Scan for the cell matching the given text and deliver its [X, Y] coordinate at center. 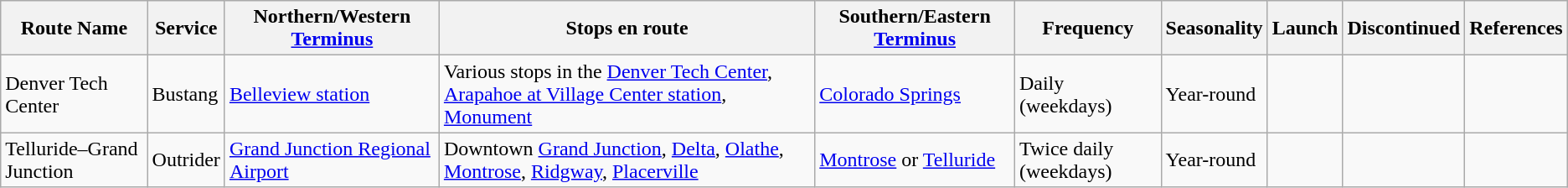
Montrose or Telluride [915, 159]
Telluride–Grand Junction [74, 159]
Daily (weekdays) [1087, 94]
Northern/Western Terminus [332, 29]
Launch [1305, 29]
Denver Tech Center [74, 94]
Downtown Grand Junction, Delta, Olathe, Montrose, Ridgway, Placerville [627, 159]
References [1516, 29]
Outrider [186, 159]
Frequency [1087, 29]
Discontinued [1404, 29]
Twice daily (weekdays) [1087, 159]
Bustang [186, 94]
Grand Junction Regional Airport [332, 159]
Belleview station [332, 94]
Various stops in the Denver Tech Center, Arapahoe at Village Center station, Monument [627, 94]
Colorado Springs [915, 94]
Stops en route [627, 29]
Service [186, 29]
Seasonality [1215, 29]
Southern/Eastern Terminus [915, 29]
Route Name [74, 29]
